Return the (x, y) coordinate for the center point of the cell that contains the specified text.  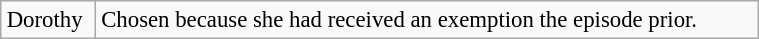
Dorothy (48, 20)
Chosen because she had received an exemption the episode prior. (427, 20)
